Pinpoint the cell where the given text exists, returning its (X, Y) midpoint coordinate. 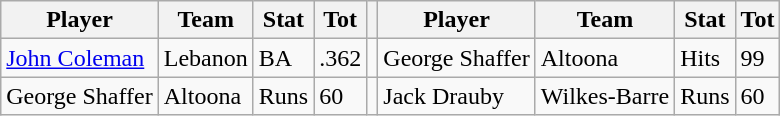
Hits (705, 58)
John Coleman (80, 58)
99 (758, 58)
Jack Drauby (456, 96)
.362 (340, 58)
BA (283, 58)
Wilkes-Barre (604, 96)
Lebanon (206, 58)
